For the text-containing cell, return its midpoint in (X, Y) coordinate format. 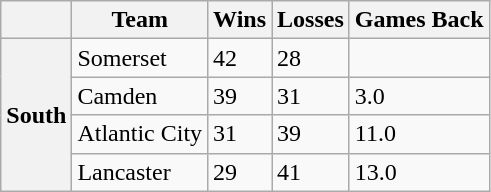
42 (240, 58)
Somerset (140, 58)
South (36, 115)
28 (311, 58)
11.0 (419, 134)
13.0 (419, 172)
Games Back (419, 20)
Losses (311, 20)
Wins (240, 20)
41 (311, 172)
Team (140, 20)
29 (240, 172)
3.0 (419, 96)
Atlantic City (140, 134)
Camden (140, 96)
Lancaster (140, 172)
